Locate the cell with the specified text and output its [X, Y] center coordinate. 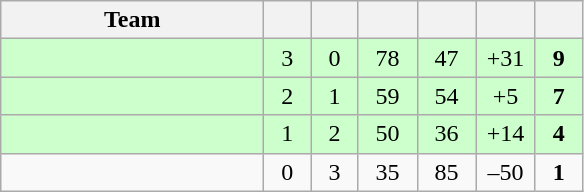
47 [446, 58]
9 [558, 58]
4 [558, 134]
85 [446, 172]
Team [132, 20]
7 [558, 96]
36 [446, 134]
+31 [506, 58]
59 [388, 96]
54 [446, 96]
50 [388, 134]
35 [388, 172]
+14 [506, 134]
–50 [506, 172]
+5 [506, 96]
78 [388, 58]
